Pinpoint the cell where the given text exists, returning its [X, Y] midpoint coordinate. 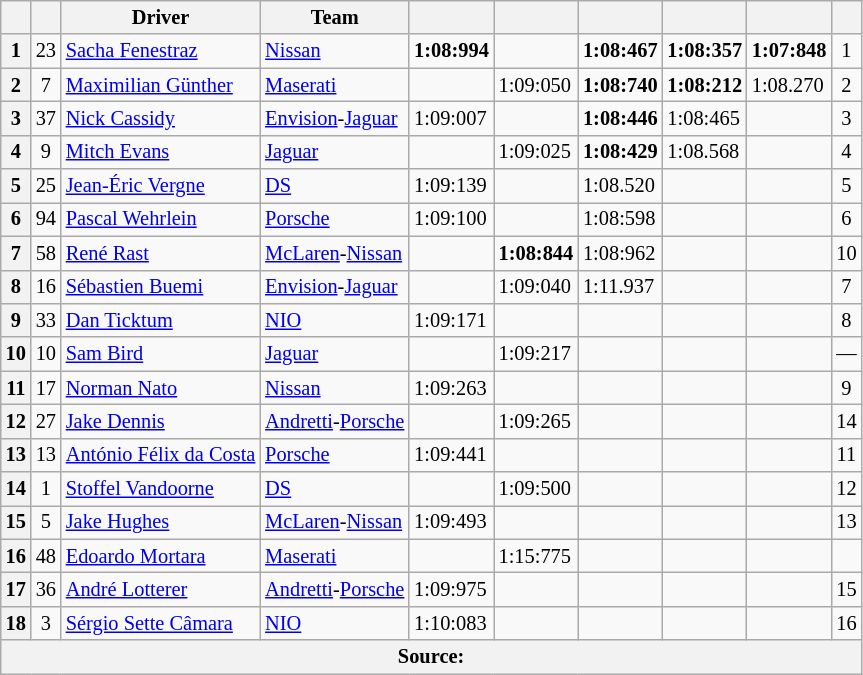
Sam Bird [160, 354]
1:08:429 [620, 152]
25 [46, 186]
58 [46, 253]
René Rast [160, 253]
1:09:100 [451, 219]
— [846, 354]
1:10:083 [451, 623]
48 [46, 556]
1:08:844 [536, 253]
1:08:465 [705, 118]
1:09:171 [451, 320]
1:09:500 [536, 489]
1:08.520 [620, 186]
1:08:212 [705, 85]
36 [46, 589]
37 [46, 118]
33 [46, 320]
1:08:994 [451, 51]
18 [16, 623]
1:09:265 [536, 421]
Team [334, 17]
Nick Cassidy [160, 118]
1:08:467 [620, 51]
1:08:357 [705, 51]
Dan Ticktum [160, 320]
94 [46, 219]
1:09:139 [451, 186]
1:08.568 [705, 152]
27 [46, 421]
Jake Dennis [160, 421]
Maximilian Günther [160, 85]
1:09:493 [451, 522]
Mitch Evans [160, 152]
1:08:962 [620, 253]
1:09:441 [451, 455]
Norman Nato [160, 388]
1:09:050 [536, 85]
1:09:263 [451, 388]
1:09:217 [536, 354]
Stoffel Vandoorne [160, 489]
Edoardo Mortara [160, 556]
Jake Hughes [160, 522]
1:09:025 [536, 152]
Jean-Éric Vergne [160, 186]
1:09:007 [451, 118]
António Félix da Costa [160, 455]
1:08:446 [620, 118]
1:15:775 [536, 556]
1:08.270 [789, 85]
1:09:975 [451, 589]
1:08:598 [620, 219]
1:09:040 [536, 287]
1:08:740 [620, 85]
Source: [432, 657]
Sérgio Sette Câmara [160, 623]
23 [46, 51]
Sacha Fenestraz [160, 51]
1:07:848 [789, 51]
1:11.937 [620, 287]
André Lotterer [160, 589]
Driver [160, 17]
Sébastien Buemi [160, 287]
Pascal Wehrlein [160, 219]
